Output the (X, Y) coordinate of the center of the cell containing the given text.  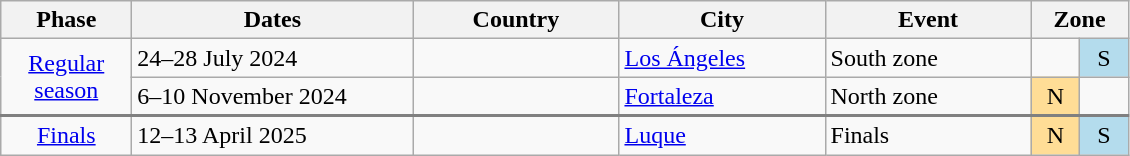
Fortaleza (722, 96)
Los Ángeles (722, 58)
Dates (272, 20)
12–13 April 2025 (272, 136)
Country (516, 20)
North zone (928, 96)
Zone (1080, 20)
South zone (928, 58)
24–28 July 2024 (272, 58)
City (722, 20)
Regularseason (66, 78)
6–10 November 2024 (272, 96)
Event (928, 20)
Phase (66, 20)
Luque (722, 136)
